Detect which cell encompasses the target text, then output its [X, Y] center coordinate. 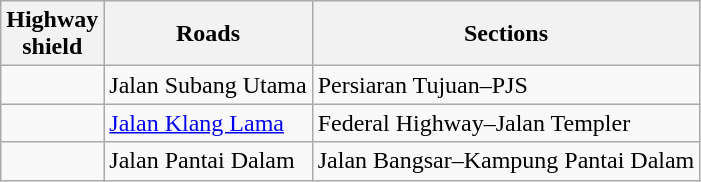
Jalan Bangsar–Kampung Pantai Dalam [506, 161]
Jalan Pantai Dalam [208, 161]
Jalan Klang Lama [208, 123]
Roads [208, 34]
Highwayshield [52, 34]
Sections [506, 34]
Federal Highway–Jalan Templer [506, 123]
Persiaran Tujuan–PJS [506, 85]
Jalan Subang Utama [208, 85]
